From the cell containing the given text, extract its center point as [x, y] coordinate. 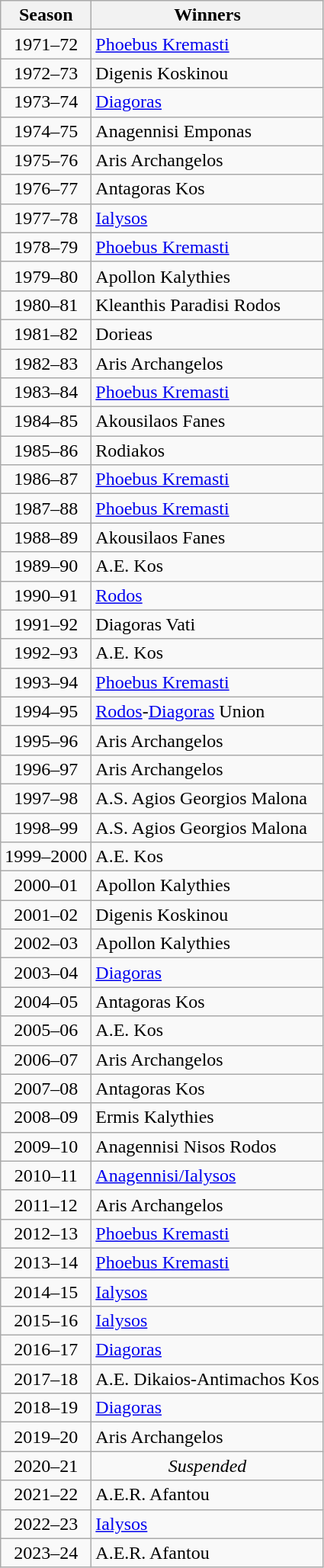
Rodos [207, 595]
1985–86 [46, 451]
Winners [207, 15]
1982–83 [46, 364]
2002–03 [46, 944]
Dorieas [207, 334]
1981–82 [46, 334]
2020–21 [46, 1466]
Suspended [207, 1466]
1991–92 [46, 624]
2022–23 [46, 1524]
2004–05 [46, 1002]
1975–76 [46, 160]
1992–93 [46, 653]
2010–11 [46, 1175]
Season [46, 15]
2007–08 [46, 1089]
1976–77 [46, 189]
2003–04 [46, 973]
1997–98 [46, 798]
1994–95 [46, 711]
1987–88 [46, 508]
1980–81 [46, 305]
1974–75 [46, 131]
1999–2000 [46, 857]
2023–24 [46, 1553]
1989–90 [46, 566]
1971–72 [46, 44]
1993–94 [46, 682]
1986–87 [46, 479]
1996–97 [46, 769]
Rodiakos [207, 451]
1984–85 [46, 422]
2021–22 [46, 1495]
2014–15 [46, 1292]
1979–80 [46, 276]
Anagennisi Emponas [207, 131]
1983–84 [46, 393]
2000–01 [46, 886]
1995–96 [46, 740]
1972–73 [46, 73]
Rodos-Diagoras Union [207, 711]
2012–13 [46, 1233]
1977–78 [46, 218]
2015–16 [46, 1321]
1978–79 [46, 247]
2011–12 [46, 1204]
2009–10 [46, 1146]
1998–99 [46, 827]
A.E. Dikaios-Antimachos Kos [207, 1379]
1990–91 [46, 595]
2018–19 [46, 1408]
2019–20 [46, 1437]
2005–06 [46, 1031]
2016–17 [46, 1350]
Diagoras Vati [207, 624]
2008–09 [46, 1117]
Anagennisi Nisos Rodos [207, 1146]
Anagennisi/Ialysos [207, 1175]
1973–74 [46, 102]
Kleanthis Paradisi Rodos [207, 305]
2017–18 [46, 1379]
2006–07 [46, 1060]
2001–02 [46, 915]
2013–14 [46, 1262]
Ermis Kalythies [207, 1117]
1988–89 [46, 537]
